Pinpoint the cell where the given text exists, returning its [X, Y] midpoint coordinate. 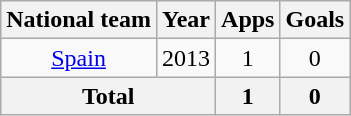
Spain [79, 58]
Goals [315, 20]
Total [108, 96]
Year [186, 20]
National team [79, 20]
Apps [248, 20]
2013 [186, 58]
